Search for the cell housing the specified text and yield its [X, Y] center coordinate. 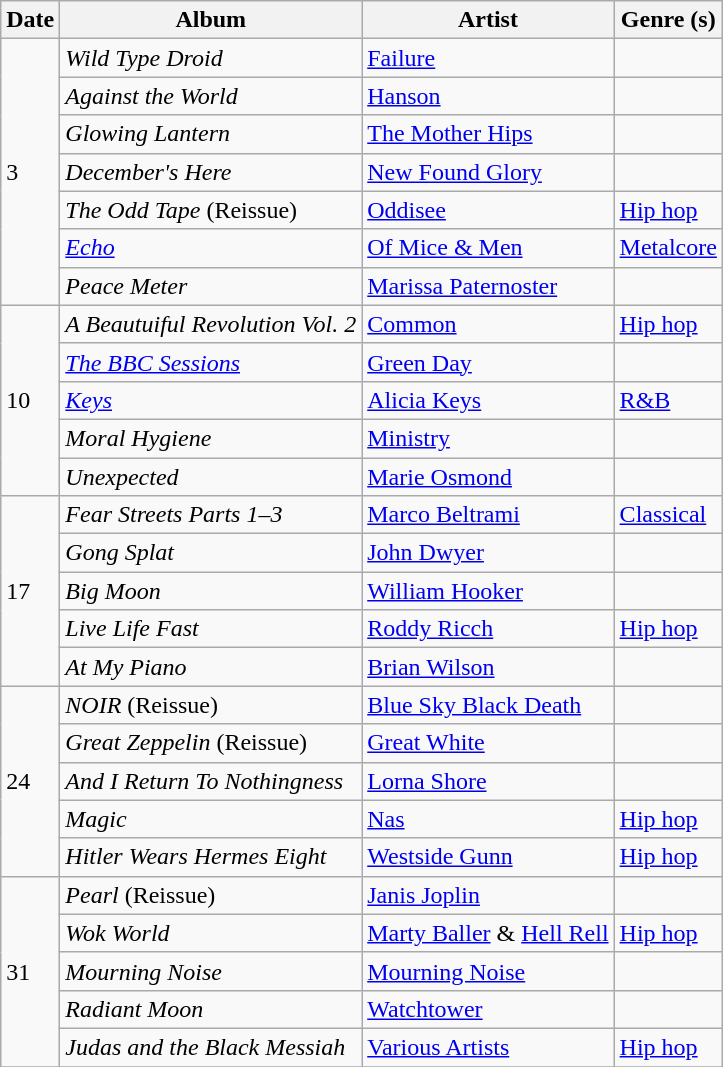
10 [30, 400]
Common [488, 324]
Failure [488, 58]
Peace Meter [211, 286]
Metalcore [668, 248]
Green Day [488, 362]
The Mother Hips [488, 134]
Magic [211, 819]
Westside Gunn [488, 857]
Ministry [488, 438]
Fear Streets Parts 1–3 [211, 515]
Date [30, 20]
Gong Splat [211, 553]
Classical [668, 515]
At My Piano [211, 667]
17 [30, 591]
And I Return To Nothingness [211, 781]
Oddisee [488, 210]
Roddy Ricch [488, 629]
Janis Joplin [488, 895]
Judas and the Black Messiah [211, 1047]
William Hooker [488, 591]
24 [30, 781]
NOIR (Reissue) [211, 705]
December's Here [211, 172]
New Found Glory [488, 172]
Brian Wilson [488, 667]
A Beautuiful Revolution Vol. 2 [211, 324]
3 [30, 172]
The Odd Tape (Reissue) [211, 210]
Marissa Paternoster [488, 286]
Marco Beltrami [488, 515]
Keys [211, 400]
Glowing Lantern [211, 134]
Nas [488, 819]
Watchtower [488, 1009]
Great Zeppelin (Reissue) [211, 743]
Lorna Shore [488, 781]
Unexpected [211, 477]
The BBC Sessions [211, 362]
John Dwyer [488, 553]
Pearl (Reissue) [211, 895]
Great White [488, 743]
Blue Sky Black Death [488, 705]
Artist [488, 20]
Against the World [211, 96]
Wild Type Droid [211, 58]
Live Life Fast [211, 629]
R&B [668, 400]
Album [211, 20]
31 [30, 971]
Alicia Keys [488, 400]
Marie Osmond [488, 477]
Various Artists [488, 1047]
Hitler Wears Hermes Eight [211, 857]
Big Moon [211, 591]
Moral Hygiene [211, 438]
Radiant Moon [211, 1009]
Marty Baller & Hell Rell [488, 933]
Hanson [488, 96]
Of Mice & Men [488, 248]
Echo [211, 248]
Wok World [211, 933]
Genre (s) [668, 20]
